Capture the cell that displays the provided text and extract its [X, Y] central coordinate. 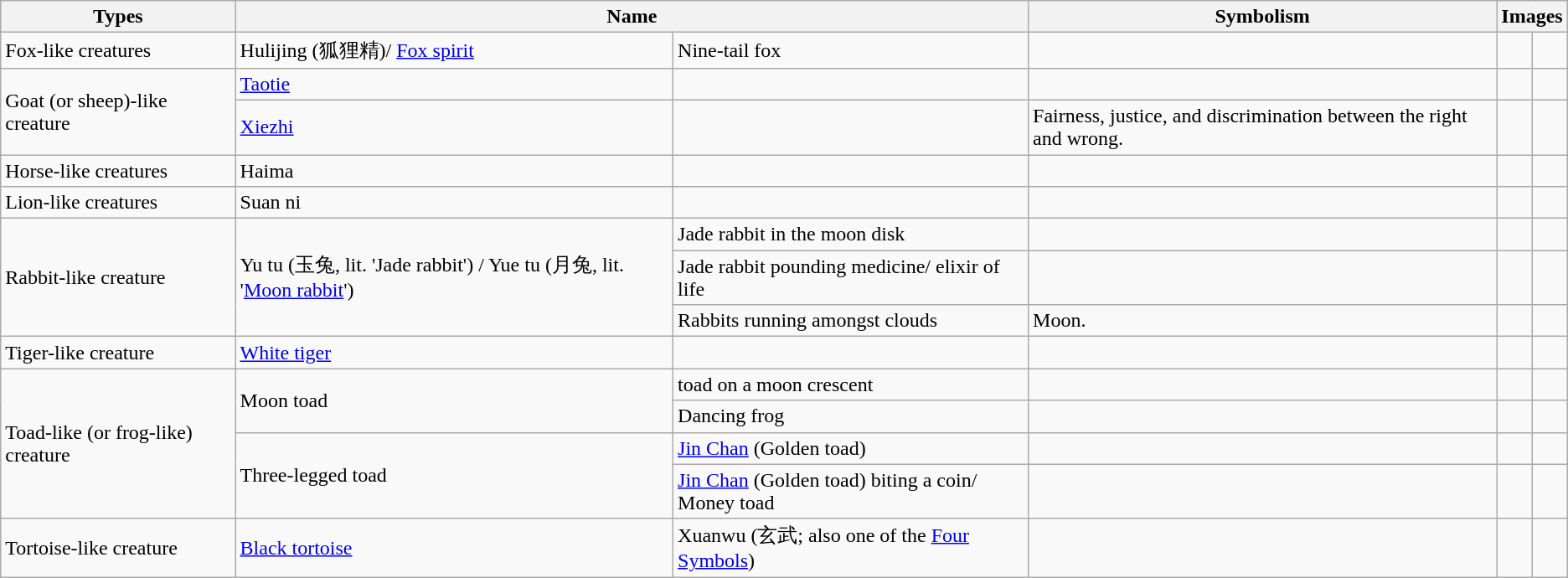
Hulijing (狐狸精)/ Fox spirit [454, 50]
Dancing frog [851, 416]
White tiger [454, 353]
Xiezhi [454, 127]
Jin Chan (Golden toad) biting a coin/ Money toad [851, 491]
Suan ni [454, 203]
toad on a moon crescent [851, 384]
Fox-like creatures [118, 50]
Symbolism [1263, 17]
Jade rabbit in the moon disk [851, 235]
Rabbits running amongst clouds [851, 321]
Haima [454, 170]
Tortoise-like creature [118, 548]
Lion-like creatures [118, 203]
Rabbit-like creature [118, 278]
Black tortoise [454, 548]
Images [1532, 17]
Moon toad [454, 400]
Three-legged toad [454, 476]
Types [118, 17]
Nine-tail fox [851, 50]
Toad-like (or frog-like) creature [118, 444]
Xuanwu (玄武; also one of the Four Symbols) [851, 548]
Jin Chan (Golden toad) [851, 448]
Fairness, justice, and discrimination between the right and wrong. [1263, 127]
Name [632, 17]
Taotie [454, 84]
Horse-like creatures [118, 170]
Jade rabbit pounding medicine/ elixir of life [851, 278]
Goat (or sheep)-like creature [118, 111]
Moon. [1263, 321]
Tiger-like creature [118, 353]
Yu tu (玉兔, lit. 'Jade rabbit') / Yue tu (月兔, lit. 'Moon rabbit') [454, 278]
